Search for the cell housing the specified text and yield its (X, Y) center coordinate. 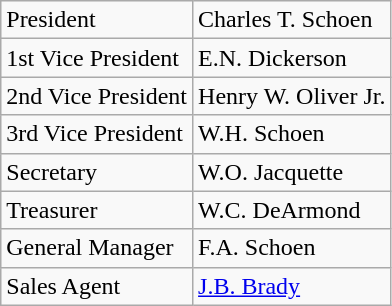
E.N. Dickerson (292, 58)
President (97, 20)
J.B. Brady (292, 286)
Secretary (97, 172)
Henry W. Oliver Jr. (292, 96)
W.O. Jacquette (292, 172)
2nd Vice President (97, 96)
1st Vice President (97, 58)
General Manager (97, 248)
F.A. Schoen (292, 248)
W.H. Schoen (292, 134)
3rd Vice President (97, 134)
W.C. DeArmond (292, 210)
Charles T. Schoen (292, 20)
Sales Agent (97, 286)
Treasurer (97, 210)
